Detect which cell encompasses the target text, then output its [x, y] center coordinate. 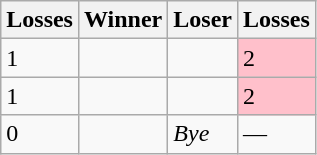
— [277, 134]
Loser [203, 20]
Bye [203, 134]
0 [40, 134]
Winner [122, 20]
